Extract the (X, Y) coordinate from the center of the cell holding the provided text.  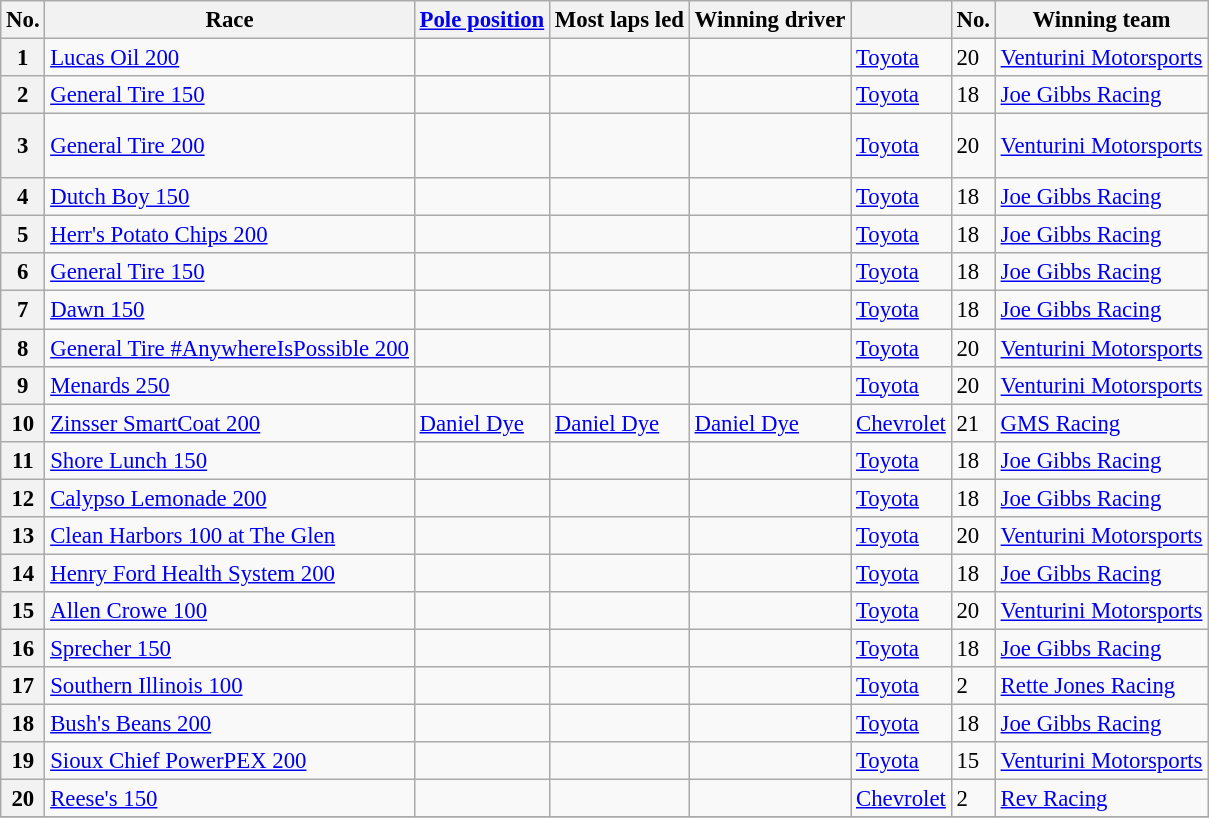
19 (23, 761)
9 (23, 385)
Dutch Boy 150 (230, 197)
21 (973, 423)
7 (23, 310)
Race (230, 20)
Pole position (482, 20)
12 (23, 498)
Henry Ford Health System 200 (230, 573)
Lucas Oil 200 (230, 58)
Rev Racing (1101, 799)
Southern Illinois 100 (230, 686)
16 (23, 648)
Winning team (1101, 20)
13 (23, 536)
Reese's 150 (230, 799)
Dawn 150 (230, 310)
Shore Lunch 150 (230, 460)
4 (23, 197)
Herr's Potato Chips 200 (230, 235)
3 (23, 146)
Zinsser SmartCoat 200 (230, 423)
17 (23, 686)
6 (23, 273)
Bush's Beans 200 (230, 724)
General Tire 200 (230, 146)
Sioux Chief PowerPEX 200 (230, 761)
14 (23, 573)
11 (23, 460)
Calypso Lemonade 200 (230, 498)
8 (23, 348)
Clean Harbors 100 at The Glen (230, 536)
Rette Jones Racing (1101, 686)
Winning driver (770, 20)
5 (23, 235)
Sprecher 150 (230, 648)
Allen Crowe 100 (230, 611)
Most laps led (620, 20)
GMS Racing (1101, 423)
General Tire #AnywhereIsPossible 200 (230, 348)
10 (23, 423)
Menards 250 (230, 385)
1 (23, 58)
